Find where the given text appears and provide that cell's center as [X, Y] coordinate. 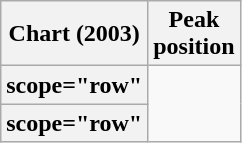
Peakposition [194, 34]
Chart (2003) [74, 34]
